Scan for the cell matching the given text and deliver its [x, y] coordinate at center. 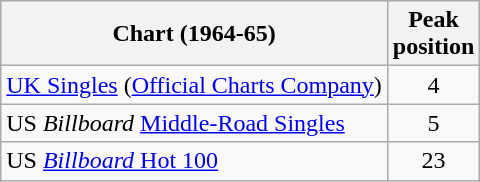
US Billboard Hot 100 [194, 161]
5 [433, 123]
US Billboard Middle-Road Singles [194, 123]
4 [433, 85]
Peakposition [433, 34]
23 [433, 161]
Chart (1964-65) [194, 34]
UK Singles (Official Charts Company) [194, 85]
